Pinpoint the cell where the given text exists, returning its (x, y) midpoint coordinate. 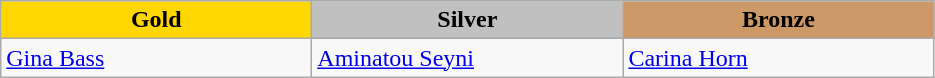
Gina Bass (156, 58)
Gold (156, 20)
Bronze (778, 20)
Silver (468, 20)
Carina Horn (778, 58)
Aminatou Seyni (468, 58)
